Provide the (X, Y) coordinate of the cell's center where the given text is located.  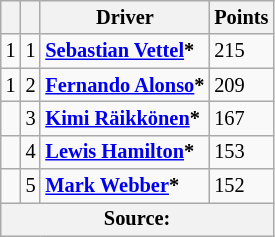
167 (241, 118)
Source: (138, 219)
152 (241, 186)
Mark Webber* (124, 186)
4 (31, 152)
209 (241, 85)
215 (241, 51)
153 (241, 152)
Points (241, 17)
Sebastian Vettel* (124, 51)
Fernando Alonso* (124, 85)
5 (31, 186)
Driver (124, 17)
3 (31, 118)
Lewis Hamilton* (124, 152)
2 (31, 85)
Kimi Räikkönen* (124, 118)
